Pinpoint the cell where the given text exists, returning its (X, Y) midpoint coordinate. 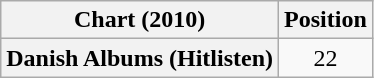
Position (326, 20)
Chart (2010) (140, 20)
22 (326, 58)
Danish Albums (Hitlisten) (140, 58)
